Scan for the cell matching the given text and deliver its (x, y) coordinate at center. 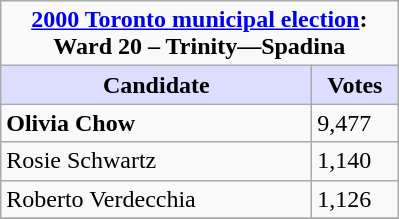
2000 Toronto municipal election: Ward 20 – Trinity—Spadina (200, 34)
1,126 (355, 199)
Olivia Chow (156, 123)
1,140 (355, 161)
Votes (355, 85)
9,477 (355, 123)
Roberto Verdecchia (156, 199)
Candidate (156, 85)
Rosie Schwartz (156, 161)
